Output the [X, Y] coordinate of the center of the cell containing the given text.  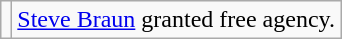
Steve Braun granted free agency. [176, 20]
